Output the (x, y) coordinate of the center of the cell containing the given text.  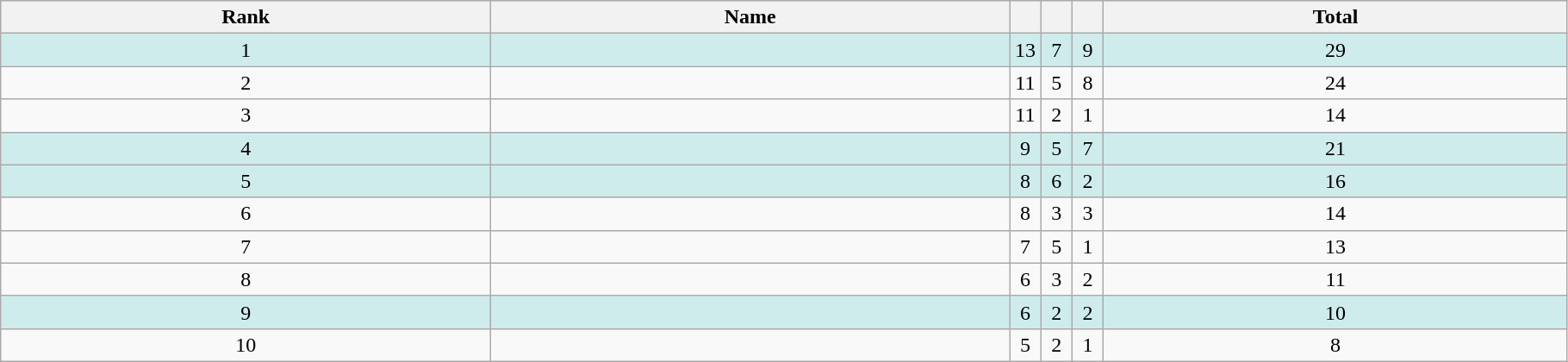
29 (1335, 50)
Name (750, 17)
21 (1335, 148)
16 (1335, 181)
Rank (246, 17)
Total (1335, 17)
4 (246, 148)
24 (1335, 83)
